From the cell containing the given text, extract its center point as [x, y] coordinate. 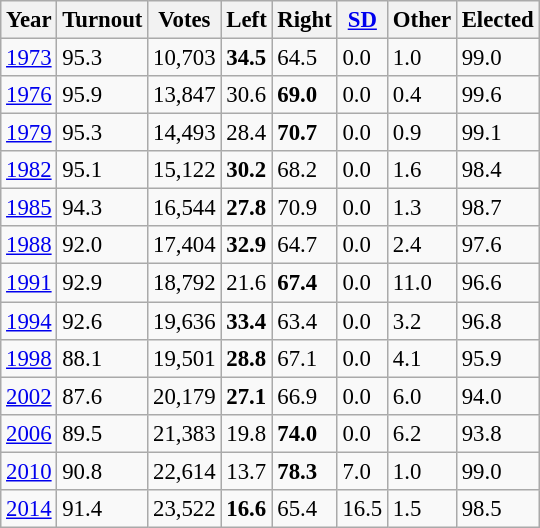
1976 [29, 95]
22,614 [184, 471]
66.9 [304, 396]
67.4 [304, 283]
30.6 [246, 95]
1998 [29, 358]
27.8 [246, 208]
65.4 [304, 509]
19.8 [246, 433]
11.0 [422, 283]
28.4 [246, 133]
21,383 [184, 433]
1994 [29, 321]
30.2 [246, 170]
23,522 [184, 509]
18,792 [184, 283]
96.6 [498, 283]
1979 [29, 133]
Left [246, 20]
Votes [184, 20]
88.1 [102, 358]
6.2 [422, 433]
16.6 [246, 509]
99.6 [498, 95]
14,493 [184, 133]
1973 [29, 58]
32.9 [246, 245]
78.3 [304, 471]
34.5 [246, 58]
2002 [29, 396]
3.2 [422, 321]
20,179 [184, 396]
92.9 [102, 283]
1991 [29, 283]
90.8 [102, 471]
89.5 [102, 433]
63.4 [304, 321]
1.3 [422, 208]
33.4 [246, 321]
16,544 [184, 208]
28.8 [246, 358]
Right [304, 20]
1.6 [422, 170]
1988 [29, 245]
98.4 [498, 170]
19,501 [184, 358]
64.5 [304, 58]
96.8 [498, 321]
70.7 [304, 133]
1985 [29, 208]
27.1 [246, 396]
94.3 [102, 208]
4.1 [422, 358]
17,404 [184, 245]
2010 [29, 471]
16.5 [362, 509]
6.0 [422, 396]
7.0 [362, 471]
64.7 [304, 245]
1.5 [422, 509]
1982 [29, 170]
Other [422, 20]
15,122 [184, 170]
19,636 [184, 321]
98.7 [498, 208]
98.5 [498, 509]
SD [362, 20]
94.0 [498, 396]
97.6 [498, 245]
68.2 [304, 170]
87.6 [102, 396]
0.4 [422, 95]
67.1 [304, 358]
10,703 [184, 58]
95.1 [102, 170]
13.7 [246, 471]
0.9 [422, 133]
13,847 [184, 95]
92.0 [102, 245]
74.0 [304, 433]
92.6 [102, 321]
Elected [498, 20]
99.1 [498, 133]
Year [29, 20]
2.4 [422, 245]
Turnout [102, 20]
93.8 [498, 433]
2014 [29, 509]
2006 [29, 433]
21.6 [246, 283]
70.9 [304, 208]
91.4 [102, 509]
69.0 [304, 95]
